Return [x, y] of the center of cell containing provided text 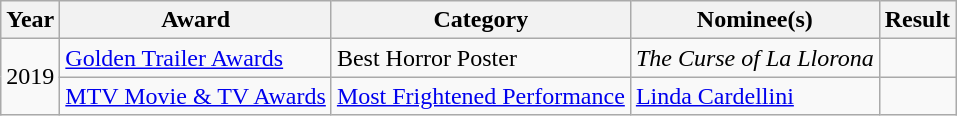
MTV Movie & TV Awards [196, 96]
Golden Trailer Awards [196, 58]
Result [917, 20]
Award [196, 20]
Most Frightened Performance [480, 96]
Best Horror Poster [480, 58]
Linda Cardellini [754, 96]
Category [480, 20]
Year [30, 20]
Nominee(s) [754, 20]
The Curse of La Llorona [754, 58]
2019 [30, 77]
